Capture the cell that displays the provided text and extract its [x, y] central coordinate. 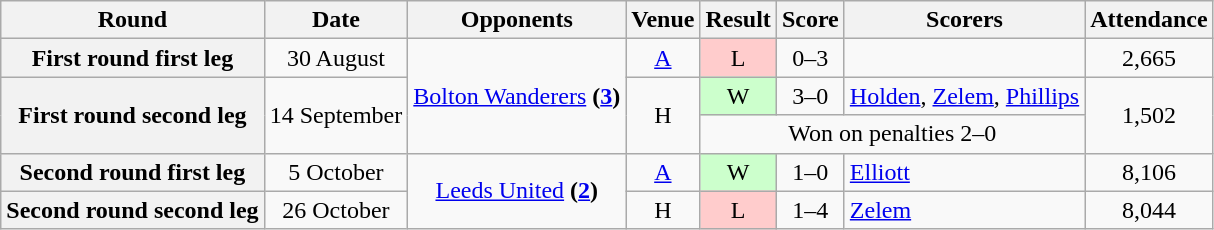
First round second leg [132, 115]
14 September [336, 115]
26 October [336, 210]
Scorers [964, 20]
Venue [663, 20]
1–4 [810, 210]
1,502 [1149, 115]
5 October [336, 172]
30 August [336, 58]
1–0 [810, 172]
8,106 [1149, 172]
2,665 [1149, 58]
Date [336, 20]
Second round second leg [132, 210]
Won on penalties 2–0 [892, 134]
0–3 [810, 58]
Opponents [517, 20]
Attendance [1149, 20]
3–0 [810, 96]
Elliott [964, 172]
Score [810, 20]
Holden, Zelem, Phillips [964, 96]
8,044 [1149, 210]
Leeds United (2) [517, 191]
Result [738, 20]
First round first leg [132, 58]
Zelem [964, 210]
Round [132, 20]
Second round first leg [132, 172]
Bolton Wanderers (3) [517, 96]
